Locate the cell with the specified text and output its (X, Y) center coordinate. 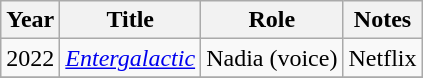
2022 (30, 58)
Title (130, 20)
Entergalactic (130, 58)
Year (30, 20)
Nadia (voice) (272, 58)
Notes (382, 20)
Netflix (382, 58)
Role (272, 20)
